Capture the cell that displays the provided text and extract its (x, y) central coordinate. 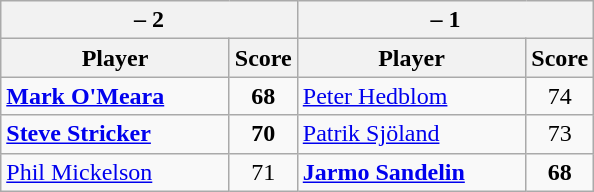
Jarmo Sandelin (412, 172)
74 (560, 96)
70 (263, 134)
Phil Mickelson (116, 172)
– 2 (150, 20)
73 (560, 134)
Steve Stricker (116, 134)
Peter Hedblom (412, 96)
71 (263, 172)
Patrik Sjöland (412, 134)
– 1 (446, 20)
Mark O'Meara (116, 96)
